Search for the cell housing the specified text and yield its [X, Y] center coordinate. 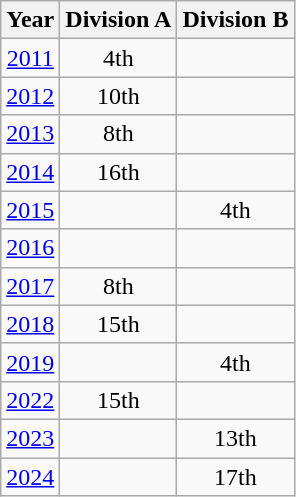
2014 [30, 172]
2017 [30, 286]
Division B [236, 20]
Division A [118, 20]
2023 [30, 438]
2022 [30, 400]
Year [30, 20]
10th [118, 96]
2015 [30, 210]
2019 [30, 362]
13th [236, 438]
2024 [30, 477]
2013 [30, 134]
17th [236, 477]
16th [118, 172]
2018 [30, 324]
2016 [30, 248]
2012 [30, 96]
2011 [30, 58]
